Identify which cell holds the provided text, then report its [x, y] central coordinate. 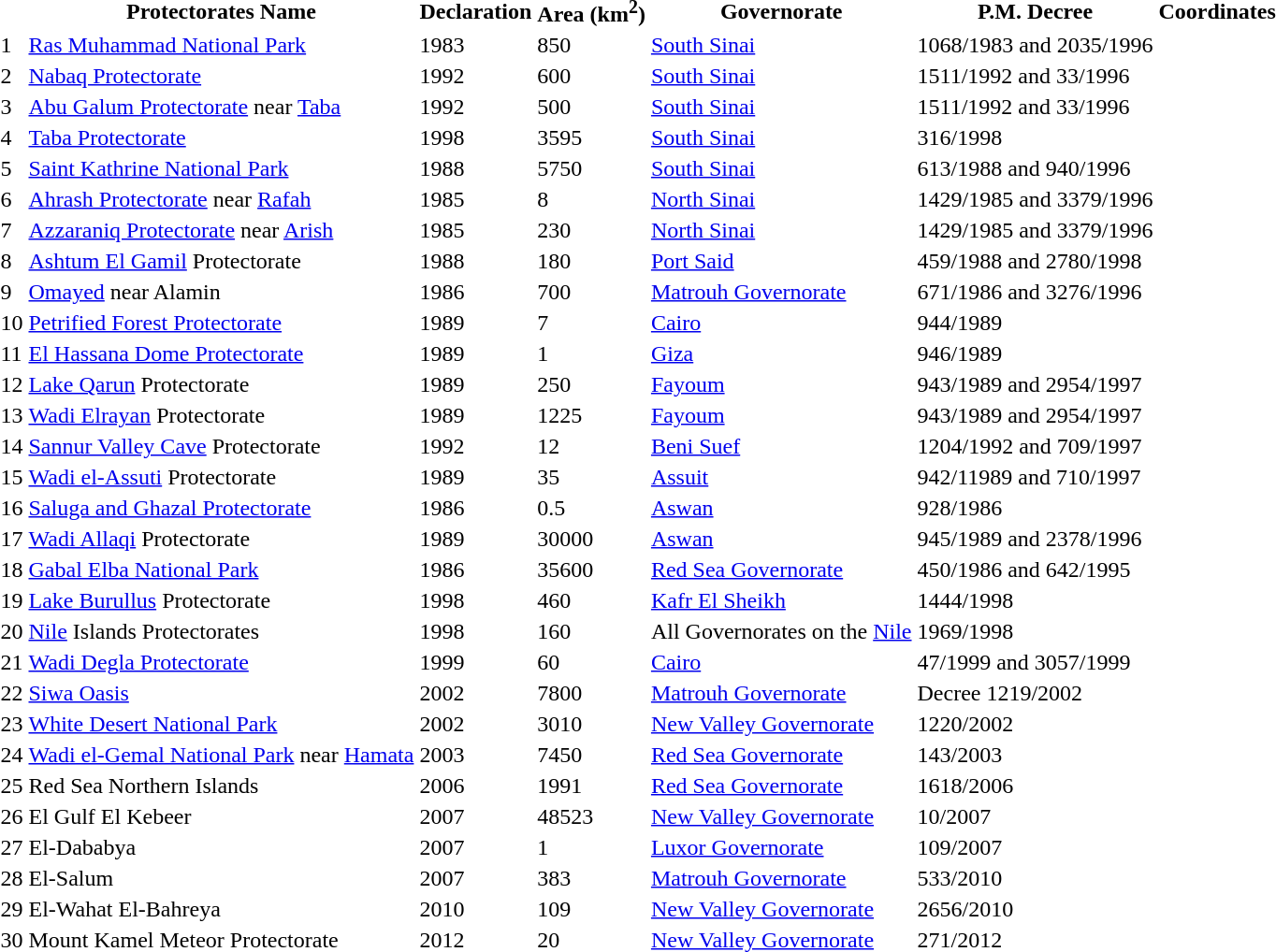
1969/1998 [1035, 631]
1618/2006 [1035, 786]
944/1989 [1035, 323]
35 [591, 477]
Giza [781, 353]
7 [591, 323]
250 [591, 384]
Azzaraniq Protectorate near Arish [221, 230]
945/1989 and 2378/1996 [1035, 539]
1999 [475, 662]
El-Dababya [221, 847]
Nile Islands Protectorates [221, 631]
Assuit [781, 477]
230 [591, 230]
850 [591, 45]
383 [591, 878]
Ashtum El Gamil Protectorate [221, 261]
Ras Muhammad National Park [221, 45]
60 [591, 662]
459/1988 and 2780/1998 [1035, 261]
Siwa Oasis [221, 693]
1225 [591, 415]
2010 [475, 909]
Wadi Degla Protectorate [221, 662]
2656/2010 [1035, 909]
1220/2002 [1035, 724]
El-Wahat El-Bahreya [221, 909]
El Gulf El Kebeer [221, 816]
El-Salum [221, 878]
48523 [591, 816]
1983 [475, 45]
Wadi el-Assuti Protectorate [221, 477]
109/2007 [1035, 847]
7450 [591, 755]
Beni Suef [781, 446]
35600 [591, 570]
Port Said [781, 261]
1068/1983 and 2035/1996 [1035, 45]
Decree 1219/2002 [1035, 693]
Lake Burullus Protectorate [221, 600]
450/1986 and 642/1995 [1035, 570]
1991 [591, 786]
8 [591, 199]
30000 [591, 539]
3010 [591, 724]
533/2010 [1035, 878]
109 [591, 909]
All Governorates on the Nile [781, 631]
928/1986 [1035, 508]
2006 [475, 786]
White Desert National Park [221, 724]
Wadi Elrayan Protectorate [221, 415]
613/1988 and 940/1996 [1035, 168]
160 [591, 631]
180 [591, 261]
946/1989 [1035, 353]
460 [591, 600]
942/11989 and 710/1997 [1035, 477]
7800 [591, 693]
Omayed near Alamin [221, 292]
671/1986 and 3276/1996 [1035, 292]
1204/1992 and 709/1997 [1035, 446]
Luxor Governorate [781, 847]
Taba Protectorate [221, 137]
500 [591, 107]
700 [591, 292]
12 [591, 446]
Ahrash Protectorate near Rafah [221, 199]
Lake Qarun Protectorate [221, 384]
Saint Kathrine National Park [221, 168]
600 [591, 76]
Wadi Allaqi Protectorate [221, 539]
Wadi el-Gemal National Park near Hamata [221, 755]
316/1998 [1035, 137]
Red Sea Northern Islands [221, 786]
Abu Galum Protectorate near Taba [221, 107]
0.5 [591, 508]
10/2007 [1035, 816]
Sannur Valley Cave Protectorate [221, 446]
5750 [591, 168]
2003 [475, 755]
1444/1998 [1035, 600]
Petrified Forest Protectorate [221, 323]
Kafr El Sheikh [781, 600]
143/2003 [1035, 755]
47/1999 and 3057/1999 [1035, 662]
El Hassana Dome Protectorate [221, 353]
3595 [591, 137]
Gabal Elba National Park [221, 570]
Nabaq Protectorate [221, 76]
Saluga and Ghazal Protectorate [221, 508]
